Capture the cell that displays the provided text and extract its [x, y] central coordinate. 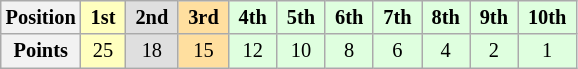
4 [446, 51]
7th [397, 17]
4th [253, 17]
3rd [203, 17]
2 [494, 51]
2nd [152, 17]
12 [253, 51]
Points [41, 51]
10 [301, 51]
8th [446, 17]
10th [547, 17]
25 [104, 51]
1st [104, 17]
Position [41, 17]
6th [349, 17]
5th [301, 17]
1 [547, 51]
18 [152, 51]
15 [203, 51]
9th [494, 17]
6 [397, 51]
8 [349, 51]
